Determine the (X, Y) coordinate at the center of the cell enclosing the given text.  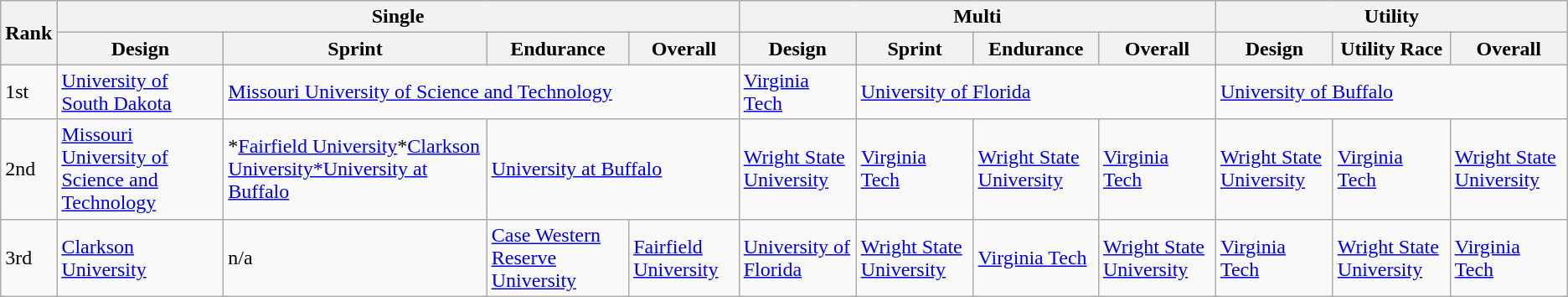
2nd (28, 169)
University at Buffalo (613, 169)
Fairfield University (684, 258)
3rd (28, 258)
University of Buffalo (1391, 92)
Single (398, 17)
1st (28, 92)
Utility Race (1391, 49)
University of South Dakota (141, 92)
n/a (355, 258)
Case Western Reserve University (558, 258)
Clarkson University (141, 258)
Utility (1391, 17)
Multi (977, 17)
Rank (28, 33)
*Fairfield University*Clarkson University*University at Buffalo (355, 169)
